Pinpoint the cell where the given text exists, returning its (X, Y) midpoint coordinate. 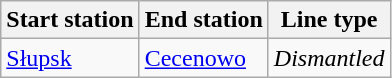
End station (204, 20)
Cecenowo (204, 58)
Dismantled (329, 58)
Start station (70, 20)
Line type (329, 20)
Słupsk (70, 58)
